Return [X, Y] of the center of cell containing provided text 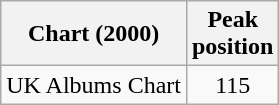
Chart (2000) [94, 34]
Peakposition [232, 34]
UK Albums Chart [94, 85]
115 [232, 85]
